Output the [x, y] coordinate of the center of the cell containing the given text.  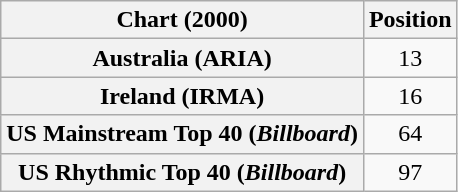
16 [410, 96]
13 [410, 58]
Ireland (IRMA) [182, 96]
Position [410, 20]
Chart (2000) [182, 20]
64 [410, 134]
97 [410, 172]
US Mainstream Top 40 (Billboard) [182, 134]
Australia (ARIA) [182, 58]
US Rhythmic Top 40 (Billboard) [182, 172]
